Search for the cell housing the specified text and yield its (X, Y) center coordinate. 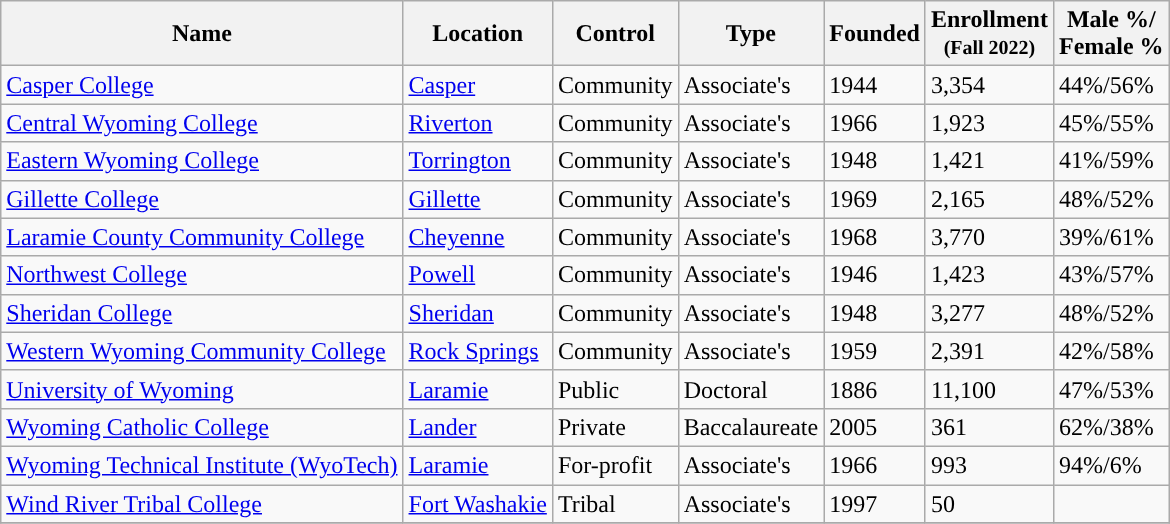
Eastern Wyoming College (202, 161)
50 (989, 503)
Lander (478, 427)
1886 (875, 389)
University of Wyoming (202, 389)
11,100 (989, 389)
1968 (875, 237)
3,770 (989, 237)
1,421 (989, 161)
Gillette College (202, 199)
2,165 (989, 199)
1997 (875, 503)
Casper (478, 85)
2005 (875, 427)
1946 (875, 275)
Rock Springs (478, 351)
Riverton (478, 123)
42%/58% (1111, 351)
Wyoming Catholic College (202, 427)
Northwest College (202, 275)
Control (615, 34)
45%/55% (1111, 123)
Public (615, 389)
47%/53% (1111, 389)
62%/38% (1111, 427)
Sheridan (478, 313)
Founded (875, 34)
993 (989, 465)
1944 (875, 85)
94%/6% (1111, 465)
Location (478, 34)
For-profit (615, 465)
Powell (478, 275)
41%/59% (1111, 161)
Torrington (478, 161)
Laramie County Community College (202, 237)
Western Wyoming Community College (202, 351)
Baccalaureate (751, 427)
39%/61% (1111, 237)
43%/57% (1111, 275)
Type (751, 34)
Central Wyoming College (202, 123)
Gillette (478, 199)
361 (989, 427)
Enrollment(Fall 2022) (989, 34)
44%/56% (1111, 85)
1959 (875, 351)
Tribal (615, 503)
Cheyenne (478, 237)
1969 (875, 199)
Male %/Female % (1111, 34)
1,423 (989, 275)
2,391 (989, 351)
Casper College (202, 85)
1,923 (989, 123)
Wyoming Technical Institute (WyoTech) (202, 465)
Doctoral (751, 389)
Sheridan College (202, 313)
Wind River Tribal College (202, 503)
Name (202, 34)
3,277 (989, 313)
3,354 (989, 85)
Private (615, 427)
Fort Washakie (478, 503)
